From the cell containing the given text, extract its center point as [X, Y] coordinate. 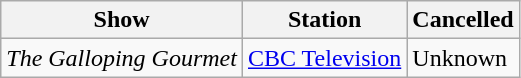
Show [122, 20]
CBC Television [324, 58]
Cancelled [463, 20]
Station [324, 20]
Unknown [463, 58]
The Galloping Gourmet [122, 58]
